From the cell containing the given text, extract its center point as (x, y) coordinate. 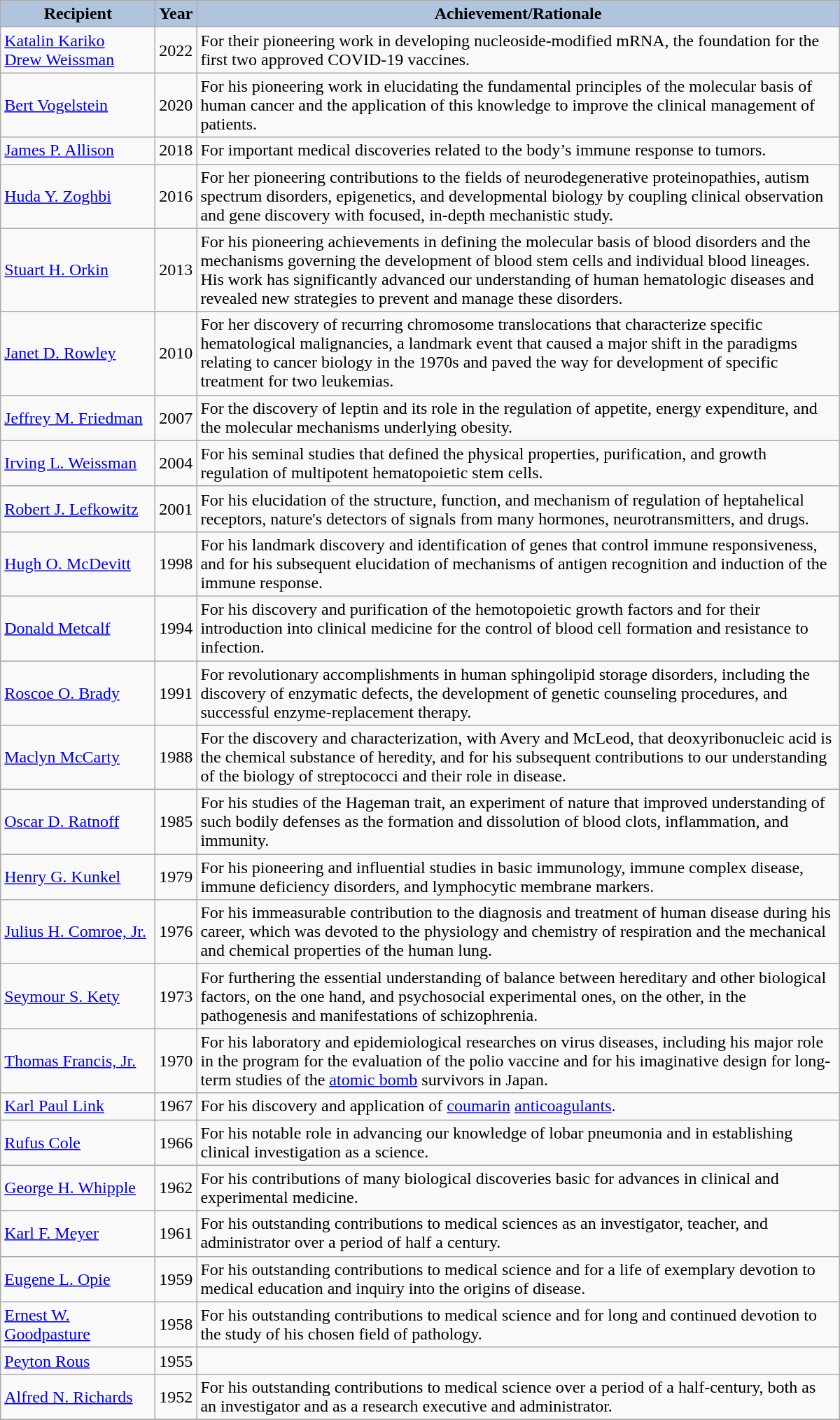
1979 (176, 877)
2020 (176, 105)
Alfred N. Richards (78, 1396)
For their pioneering work in developing nucleoside-modified mRNA, the foundation for the first two approved COVID-19 vaccines. (518, 50)
Julius H. Comroe, Jr. (78, 932)
Peyton Rous (78, 1360)
For his outstanding contributions to medical science and for long and continued devotion to the study of his chosen field of pathology. (518, 1325)
2001 (176, 508)
Karl Paul Link (78, 1106)
1967 (176, 1106)
Ernest W. Goodpasture (78, 1325)
For his notable role in advancing our knowledge of lobar pneumonia and in establishing clinical investigation as a science. (518, 1143)
Year (176, 14)
Robert J. Lefkowitz (78, 508)
Irving L. Weissman (78, 464)
1994 (176, 628)
For important medical discoveries related to the body’s immune response to tumors. (518, 151)
Oscar D. Ratnoff (78, 822)
Achievement/Rationale (518, 14)
1955 (176, 1360)
Stuart H. Orkin (78, 270)
1970 (176, 1061)
Hugh O. McDevitt (78, 564)
1966 (176, 1143)
1973 (176, 996)
2018 (176, 151)
Janet D. Rowley (78, 353)
Roscoe O. Brady (78, 693)
Seymour S. Kety (78, 996)
Maclyn McCarty (78, 758)
Henry G. Kunkel (78, 877)
1988 (176, 758)
2022 (176, 50)
Eugene L. Opie (78, 1279)
2007 (176, 417)
1976 (176, 932)
2016 (176, 196)
Recipient (78, 14)
For his contributions of many biological discoveries basic for advances in clinical and experimental medicine. (518, 1188)
For his outstanding contributions to medical sciences as an investigator, teacher, and administrator over a period of half a century. (518, 1234)
For his discovery and application of coumarin anticoagulants. (518, 1106)
2010 (176, 353)
1952 (176, 1396)
Rufus Cole (78, 1143)
1962 (176, 1188)
1958 (176, 1325)
1991 (176, 693)
1985 (176, 822)
1959 (176, 1279)
2013 (176, 270)
1998 (176, 564)
Donald Metcalf (78, 628)
Thomas Francis, Jr. (78, 1061)
Katalin Kariko Drew Weissman (78, 50)
Jeffrey M. Friedman (78, 417)
James P. Allison (78, 151)
George H. Whipple (78, 1188)
1961 (176, 1234)
For the discovery of leptin and its role in the regulation of appetite, energy expenditure, and the molecular mechanisms underlying obesity. (518, 417)
Bert Vogelstein (78, 105)
Karl F. Meyer (78, 1234)
Huda Y. Zoghbi (78, 196)
For his seminal studies that defined the physical properties, purification, and growth regulation of multipotent hematopoietic stem cells. (518, 464)
2004 (176, 464)
